Determine the [x, y] coordinate at the center of the cell enclosing the given text.  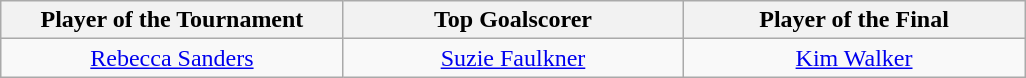
Player of the Tournament [172, 20]
Suzie Faulkner [512, 58]
Top Goalscorer [512, 20]
Rebecca Sanders [172, 58]
Kim Walker [854, 58]
Player of the Final [854, 20]
